Determine the (x, y) coordinate at the center of the cell enclosing the given text.  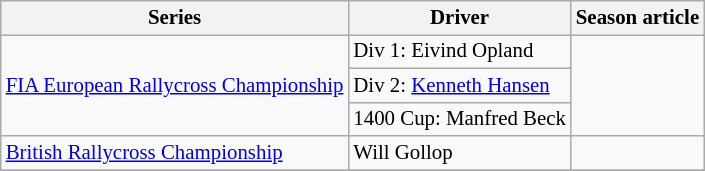
Series (175, 18)
Div 2: Kenneth Hansen (459, 85)
FIA European Rallycross Championship (175, 85)
British Rallycross Championship (175, 153)
1400 Cup: Manfred Beck (459, 119)
Driver (459, 18)
Season article (638, 18)
Div 1: Eivind Opland (459, 51)
Will Gollop (459, 153)
